Locate the cell with the specified text and output its (X, Y) center coordinate. 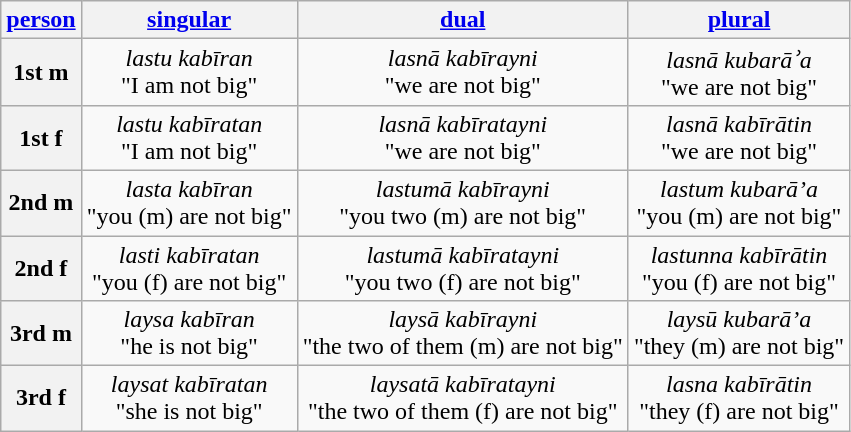
dual (462, 20)
laysat kabīratan"she is not big" (189, 398)
person (41, 20)
lasti kabīratan"you (f) are not big" (189, 268)
1st f (41, 138)
lastu kabīran"I am not big" (189, 72)
lasna kabīrātin"they (f) are not big" (738, 398)
2nd f (41, 268)
lastu kabīratan"I am not big" (189, 138)
laysā kabīrayni"the two of them (m) are not big" (462, 334)
singular (189, 20)
lasnā kubarāʾa"we are not big" (738, 72)
lastunna kabīrātin"you (f) are not big" (738, 268)
lasnā kabīrātin"we are not big" (738, 138)
lastumā kabīratayni"you two (f) are not big" (462, 268)
plural (738, 20)
3rd f (41, 398)
laysatā kabīratayni"the two of them (f) are not big" (462, 398)
lasnā kabīrayni"we are not big" (462, 72)
2nd m (41, 202)
lasta kabīran"you (m) are not big" (189, 202)
laysū kubarā’a"they (m) are not big" (738, 334)
lasnā kabīratayni"we are not big" (462, 138)
lastum kubarā’a"you (m) are not big" (738, 202)
lastumā kabīrayni"you two (m) are not big" (462, 202)
3rd m (41, 334)
laysa kabīran"he is not big" (189, 334)
1st m (41, 72)
